Identify which cell holds the provided text, then report its (x, y) central coordinate. 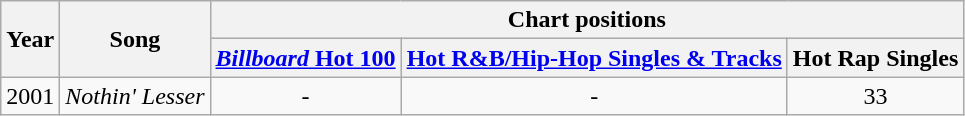
Nothin' Lesser (135, 96)
33 (875, 96)
2001 (30, 96)
Chart positions (587, 20)
Billboard Hot 100 (306, 58)
Song (135, 39)
Year (30, 39)
Hot Rap Singles (875, 58)
Hot R&B/Hip-Hop Singles & Tracks (594, 58)
